Output the (x, y) coordinate of the center of the cell containing the given text.  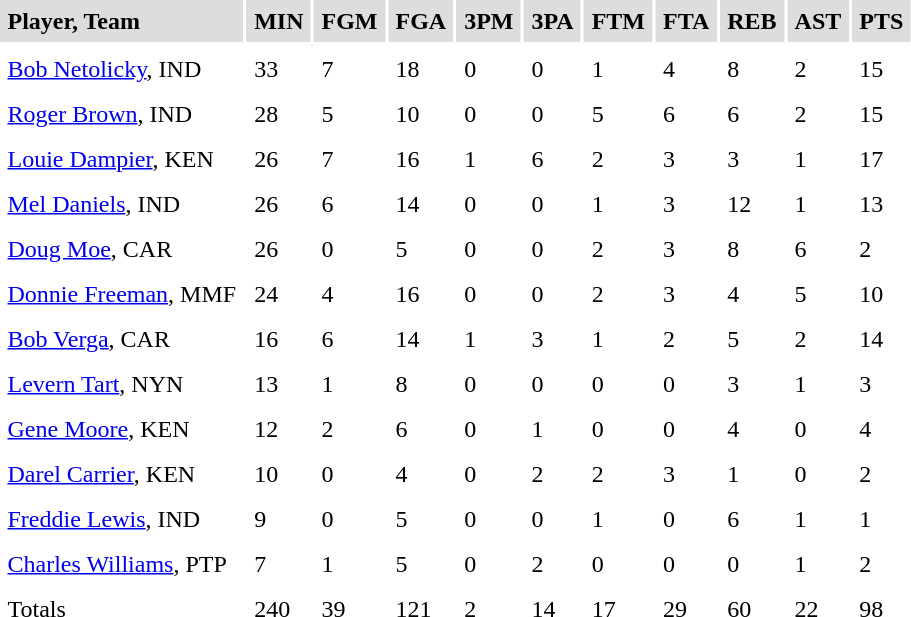
FGM (350, 21)
AST (818, 21)
Bob Verga, CAR (122, 339)
REB (752, 21)
24 (279, 294)
28 (279, 114)
Levern Tart, NYN (122, 384)
Freddie Lewis, IND (122, 519)
33 (279, 69)
Darel Carrier, KEN (122, 474)
18 (421, 69)
Donnie Freeman, MMF (122, 294)
FTA (686, 21)
9 (279, 519)
FGA (421, 21)
Gene Moore, KEN (122, 429)
3PA (552, 21)
3PM (489, 21)
Player, Team (122, 21)
Louie Dampier, KEN (122, 159)
PTS (882, 21)
MIN (279, 21)
Bob Netolicky, IND (122, 69)
Roger Brown, IND (122, 114)
17 (882, 159)
Mel Daniels, IND (122, 204)
Doug Moe, CAR (122, 249)
FTM (618, 21)
Charles Williams, PTP (122, 564)
